Extract the [x, y] coordinate from the center of the cell holding the provided text.  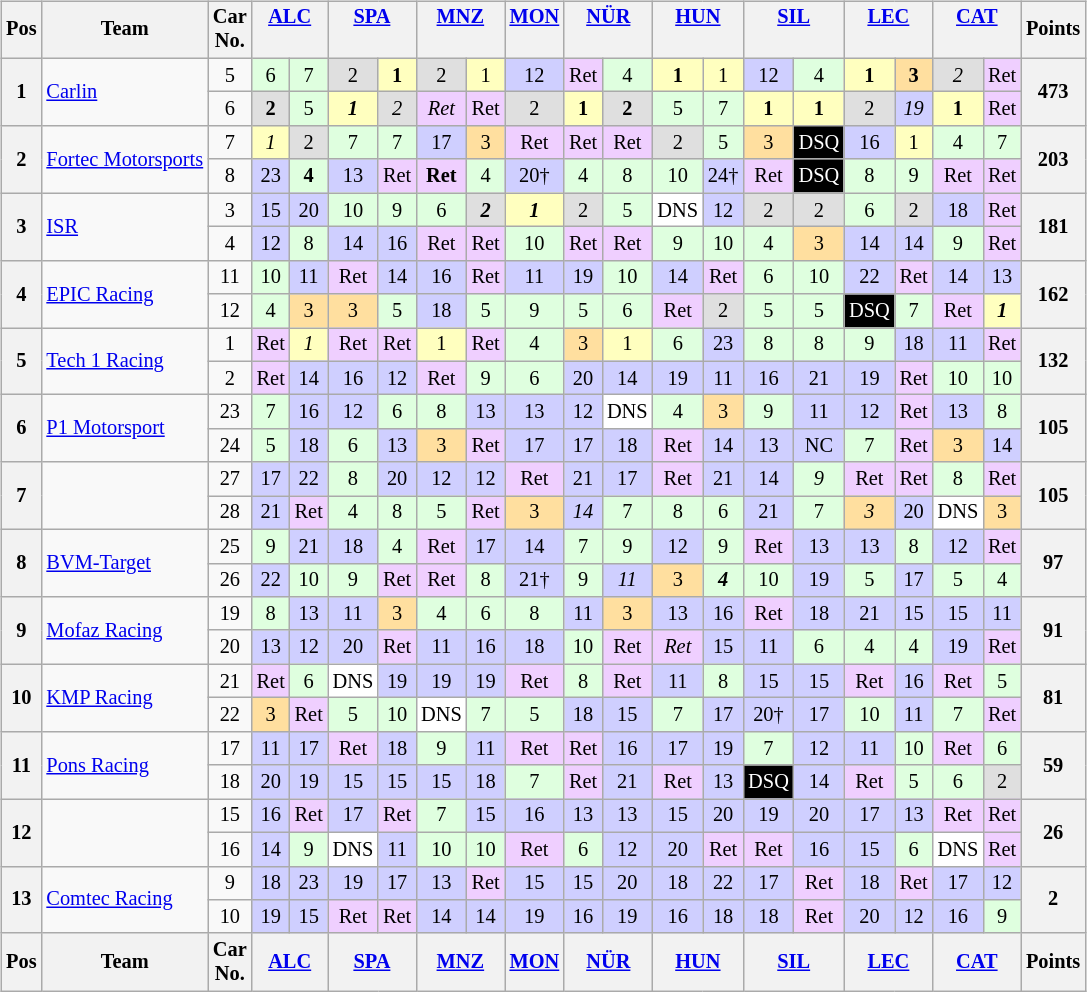
203 [1053, 160]
132 [1053, 362]
ISR [124, 226]
91 [1053, 630]
181 [1053, 226]
Tech 1 Racing [124, 362]
Carlin [124, 92]
25 [230, 546]
81 [1053, 698]
Mofaz Racing [124, 630]
28 [230, 513]
EPIC Racing [124, 294]
KMP Racing [124, 698]
BVM-Target [124, 562]
Pons Racing [124, 764]
P1 Motorsport [124, 428]
162 [1053, 294]
24 [230, 446]
97 [1053, 562]
27 [230, 479]
24† [723, 176]
473 [1053, 92]
NC [819, 446]
Fortec Motorsports [124, 160]
Comtec Racing [124, 900]
21† [535, 580]
59 [1053, 764]
